Return (x, y) of the center of cell containing provided text 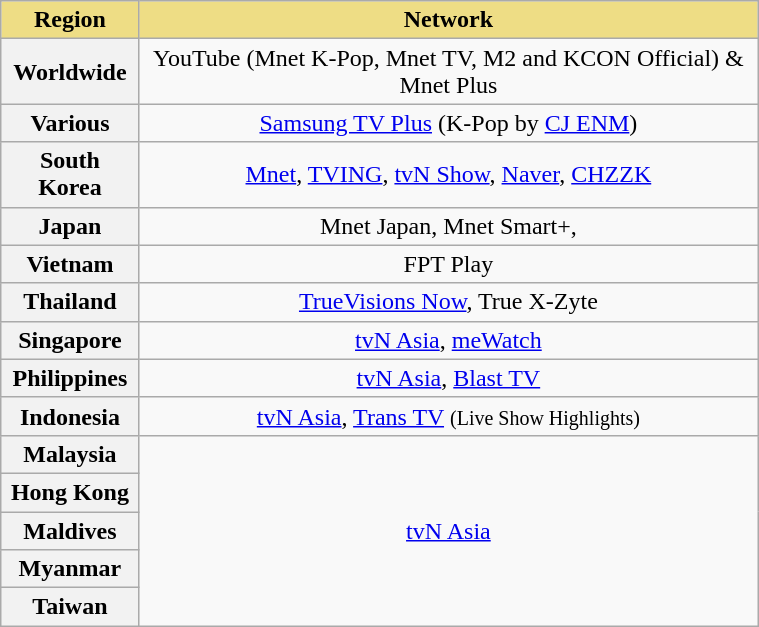
Myanmar (70, 569)
Singapore (70, 340)
Hong Kong (70, 492)
Samsung TV Plus (K-Pop by CJ ENM) (448, 123)
tvN Asia, Trans TV (Live Show Highlights) (448, 416)
Japan (70, 226)
Taiwan (70, 607)
Region (70, 20)
tvN Asia (448, 530)
Worldwide (70, 72)
tvN Asia, Blast TV (448, 378)
Philippines (70, 378)
Maldives (70, 531)
Network (448, 20)
Indonesia (70, 416)
Thailand (70, 302)
YouTube (Mnet K-Pop, Mnet TV, M2 and KCON Official) & Mnet Plus (448, 72)
Various (70, 123)
South Korea (70, 174)
Vietnam (70, 264)
TrueVisions Now, True X-Zyte (448, 302)
Mnet Japan, Mnet Smart+, (448, 226)
tvN Asia, meWatch (448, 340)
Malaysia (70, 454)
FPT Play (448, 264)
Mnet, TVING, tvN Show, Naver, CHZZK (448, 174)
